Determine the [x, y] coordinate at the center of the cell enclosing the given text.  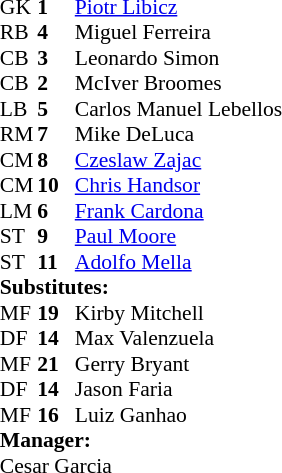
4 [56, 33]
Miguel Ferreira [178, 33]
9 [56, 237]
Gerry Bryant [178, 364]
8 [56, 160]
LB [19, 109]
Substitutes: [141, 287]
16 [56, 415]
LM [19, 211]
Frank Cardona [178, 211]
Chris Handsor [178, 185]
Leonardo Simon [178, 58]
Mike DeLuca [178, 135]
11 [56, 262]
RB [19, 33]
RM [19, 135]
Luiz Ganhao [178, 415]
21 [56, 364]
Paul Moore [178, 237]
19 [56, 313]
6 [56, 211]
Kirby Mitchell [178, 313]
McIver Broomes [178, 83]
10 [56, 185]
2 [56, 83]
7 [56, 135]
Adolfo Mella [178, 262]
Max Valenzuela [178, 339]
Jason Faria [178, 389]
5 [56, 109]
3 [56, 58]
Czeslaw Zajac [178, 160]
Carlos Manuel Lebellos [178, 109]
Manager: [141, 441]
